Provide the [X, Y] coordinate of the cell's center where the given text is located.  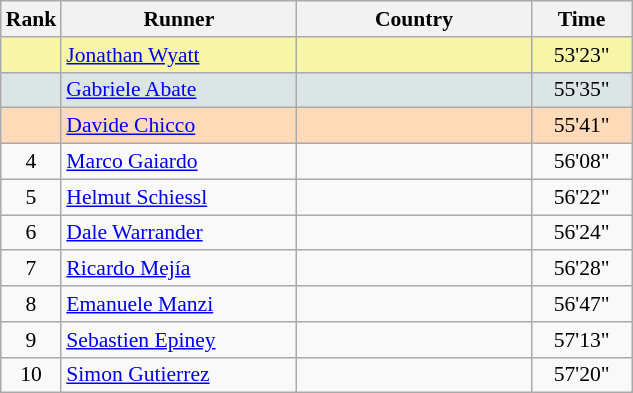
56'28" [582, 269]
57'20" [582, 375]
56'47" [582, 304]
Ricardo Mejía [178, 269]
Runner [178, 19]
Gabriele Abate [178, 90]
56'22" [582, 197]
Rank [32, 19]
7 [32, 269]
57'13" [582, 340]
5 [32, 197]
56'08" [582, 162]
Simon Gutierrez [178, 375]
Marco Gaiardo [178, 162]
8 [32, 304]
53'23" [582, 55]
Helmut Schiessl [178, 197]
Dale Warrander [178, 233]
9 [32, 340]
55'41" [582, 126]
Jonathan Wyatt [178, 55]
6 [32, 233]
Sebastien Epiney [178, 340]
55'35" [582, 90]
4 [32, 162]
Davide Chicco [178, 126]
56'24" [582, 233]
Time [582, 19]
10 [32, 375]
Emanuele Manzi [178, 304]
Country [414, 19]
